Extract the (X, Y) coordinate from the center of the cell holding the provided text.  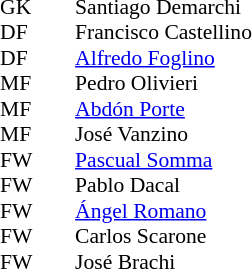
Carlos Scarone (164, 237)
Pablo Dacal (164, 185)
Alfredo Foglino (164, 58)
Abdón Porte (164, 109)
José Vanzino (164, 135)
Francisco Castellino (164, 33)
Pascual Somma (164, 160)
Ángel Romano (164, 211)
Pedro Olivieri (164, 83)
